From the cell containing the given text, extract its center point as (x, y) coordinate. 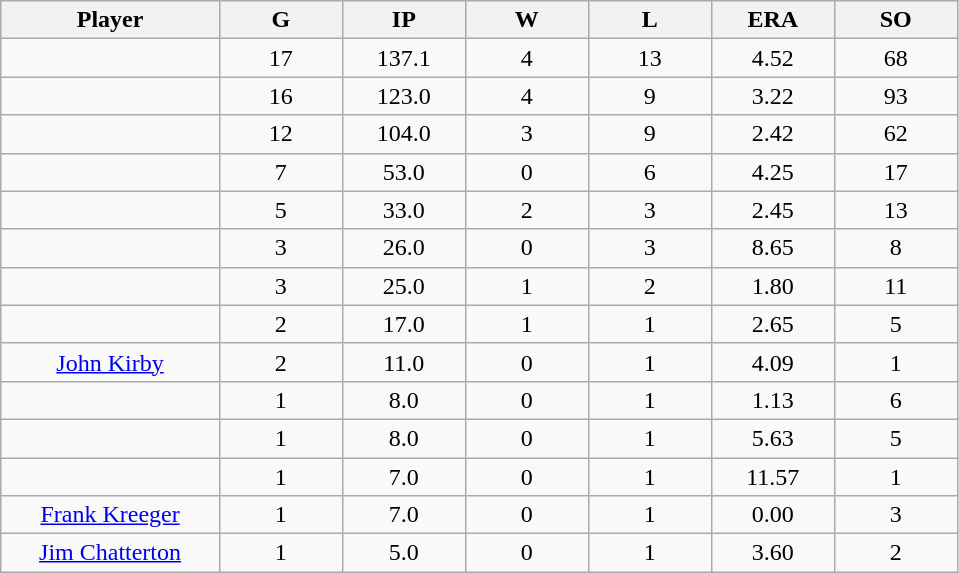
17.0 (404, 324)
2.45 (772, 210)
68 (896, 58)
12 (280, 134)
0.00 (772, 515)
11 (896, 286)
93 (896, 96)
5.63 (772, 438)
4.09 (772, 362)
11.57 (772, 477)
8.65 (772, 248)
3.60 (772, 553)
104.0 (404, 134)
25.0 (404, 286)
G (280, 20)
SO (896, 20)
Jim Chatterton (110, 553)
33.0 (404, 210)
16 (280, 96)
137.1 (404, 58)
7 (280, 172)
5.0 (404, 553)
ERA (772, 20)
8 (896, 248)
2.42 (772, 134)
IP (404, 20)
123.0 (404, 96)
L (650, 20)
1.80 (772, 286)
1.13 (772, 400)
53.0 (404, 172)
Player (110, 20)
3.22 (772, 96)
4.52 (772, 58)
26.0 (404, 248)
4.25 (772, 172)
John Kirby (110, 362)
W (526, 20)
Frank Kreeger (110, 515)
11.0 (404, 362)
2.65 (772, 324)
62 (896, 134)
